Scan for the cell matching the given text and deliver its (x, y) coordinate at center. 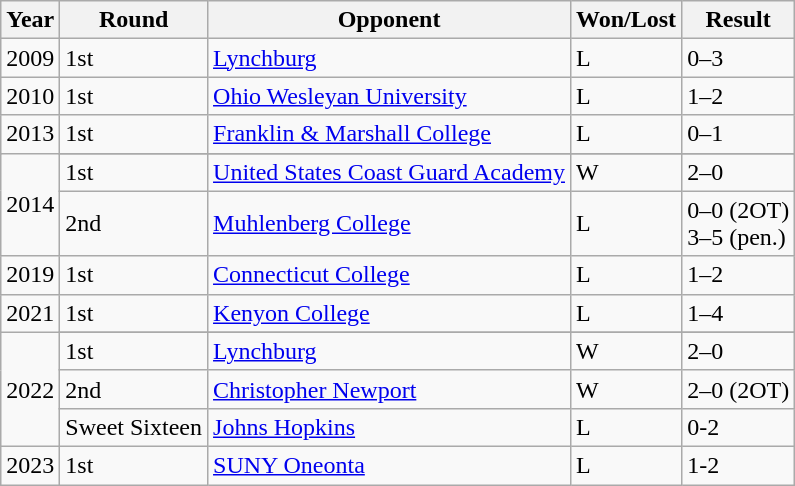
Round (134, 20)
Muhlenberg College (390, 224)
2019 (30, 275)
2014 (30, 204)
Won/Lost (626, 20)
2021 (30, 313)
Opponent (390, 20)
Franklin & Marshall College (390, 134)
SUNY Oneonta (390, 465)
2010 (30, 96)
2–0 (2OT) (738, 389)
Result (738, 20)
2023 (30, 465)
0–0 (2OT) 3–5 (pen.) (738, 224)
Kenyon College (390, 313)
2022 (30, 389)
Christopher Newport (390, 389)
0-2 (738, 427)
Year (30, 20)
0–3 (738, 58)
Johns Hopkins (390, 427)
2009 (30, 58)
1-2 (738, 465)
Sweet Sixteen (134, 427)
0–1 (738, 134)
Connecticut College (390, 275)
2013 (30, 134)
Ohio Wesleyan University (390, 96)
1–4 (738, 313)
United States Coast Guard Academy (390, 172)
